Capture the cell that displays the provided text and extract its [X, Y] central coordinate. 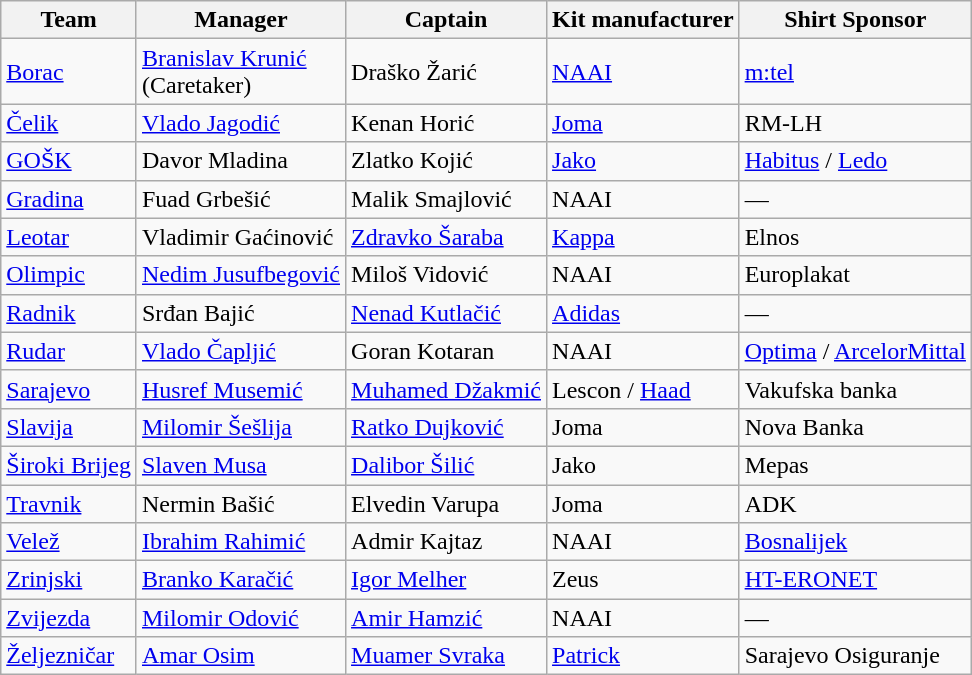
Vakufska banka [855, 389]
Miloš Vidović [446, 275]
ADK [855, 503]
Nenad Kutlačić [446, 313]
Amir Hamzić [446, 618]
Fuad Grbešić [240, 199]
Srđan Bajić [240, 313]
Borac [69, 72]
Muhamed Džakmić [446, 389]
Team [69, 20]
Shirt Sponsor [855, 20]
Draško Žarić [446, 72]
Mepas [855, 465]
Branislav Krunić(Caretaker) [240, 72]
Travnik [69, 503]
Optima / ArcelorMittal [855, 351]
Manager [240, 20]
Muamer Svraka [446, 656]
Olimpic [69, 275]
Europlakat [855, 275]
Patrick [644, 656]
Elvedin Varupa [446, 503]
Captain [446, 20]
Lescon / Haad [644, 389]
RM-LH [855, 123]
Adidas [644, 313]
Igor Melher [446, 580]
Amar Osim [240, 656]
Kit manufacturer [644, 20]
Slavija [69, 427]
Goran Kotaran [446, 351]
Vlado Jagodić [240, 123]
Velež [69, 542]
Kappa [644, 237]
Sarajevo [69, 389]
Dalibor Šilić [446, 465]
m:tel [855, 72]
Nermin Bašić [240, 503]
HT-ERONET [855, 580]
Ibrahim Rahimić [240, 542]
Slaven Musa [240, 465]
Habitus / Ledo [855, 161]
Elnos [855, 237]
Radnik [69, 313]
Zeus [644, 580]
Zrinjski [69, 580]
Široki Brijeg [69, 465]
Čelik [69, 123]
Ratko Dujković [446, 427]
Vlado Čapljić [240, 351]
Davor Mladina [240, 161]
Zdravko Šaraba [446, 237]
Milomir Šešlija [240, 427]
Husref Musemić [240, 389]
Nova Banka [855, 427]
Rudar [69, 351]
Nedim Jusufbegović [240, 275]
Zvijezda [69, 618]
Vladimir Gaćinović [240, 237]
GOŠK [69, 161]
Zlatko Kojić [446, 161]
Kenan Horić [446, 123]
Milomir Odović [240, 618]
Bosnalijek [855, 542]
Gradina [69, 199]
Leotar [69, 237]
Branko Karačić [240, 580]
Željezničar [69, 656]
Malik Smajlović [446, 199]
Sarajevo Osiguranje [855, 656]
Admir Kajtaz [446, 542]
